Detect which cell encompasses the target text, then output its [x, y] center coordinate. 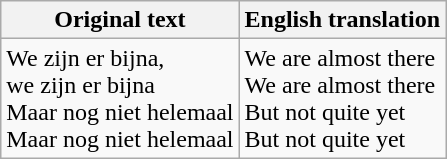
Original text [120, 20]
We are almost thereWe are almost thereBut not quite yetBut not quite yet [342, 98]
We zijn er bijna,we zijn er bijnaMaar nog niet helemaalMaar nog niet helemaal [120, 98]
English translation [342, 20]
